Return the (X, Y) coordinate for the center point of the cell that contains the specified text.  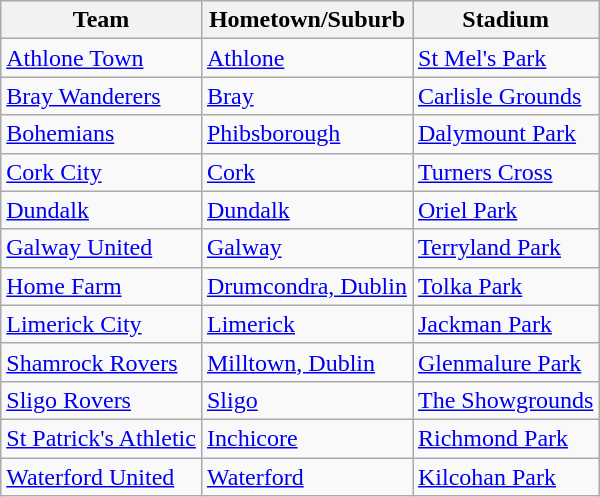
Athlone Town (102, 58)
Limerick City (102, 324)
Galway (306, 248)
Inchicore (306, 438)
St Patrick's Athletic (102, 438)
Waterford United (102, 477)
Waterford (306, 477)
Sligo (306, 400)
Team (102, 20)
Stadium (505, 20)
Cork (306, 172)
Sligo Rovers (102, 400)
Terryland Park (505, 248)
Milltown, Dublin (306, 362)
Kilcohan Park (505, 477)
Tolka Park (505, 286)
Cork City (102, 172)
Drumcondra, Dublin (306, 286)
Jackman Park (505, 324)
St Mel's Park (505, 58)
Hometown/Suburb (306, 20)
Oriel Park (505, 210)
Athlone (306, 58)
Bray (306, 96)
Carlisle Grounds (505, 96)
Galway United (102, 248)
Glenmalure Park (505, 362)
Bohemians (102, 134)
Dalymount Park (505, 134)
Turners Cross (505, 172)
The Showgrounds (505, 400)
Phibsborough (306, 134)
Bray Wanderers (102, 96)
Home Farm (102, 286)
Shamrock Rovers (102, 362)
Limerick (306, 324)
Richmond Park (505, 438)
